Return the (x, y) coordinate for the center point of the cell that contains the specified text.  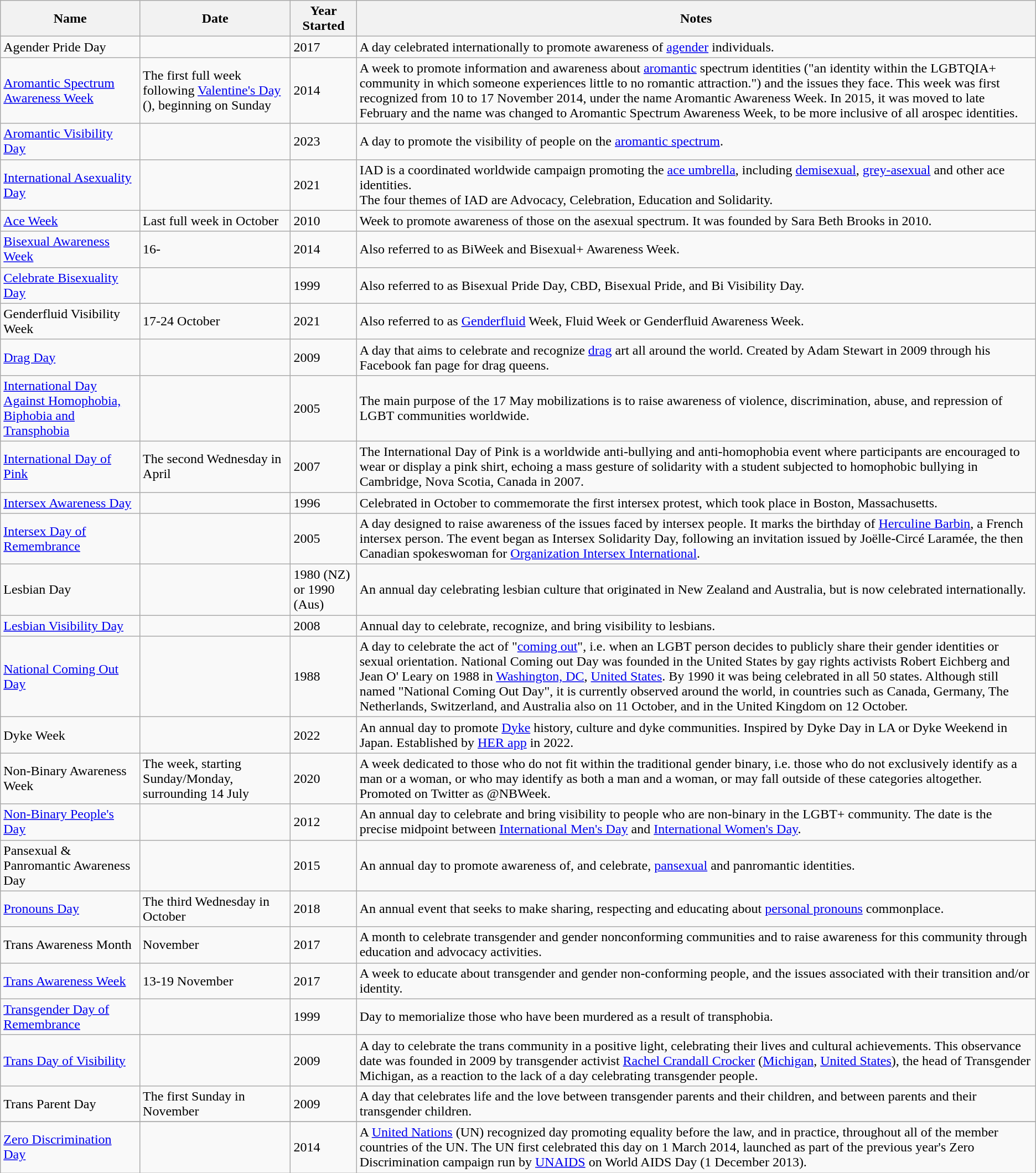
The week, starting Sunday/Monday, surrounding 14 July (215, 778)
Also referred to as BiWeek and Bisexual+ Awareness Week. (696, 249)
The second Wednesday in April (215, 466)
Day to memorialize those who have been murdered as a result of transphobia. (696, 1017)
A day to promote the visibility of people on the aromantic spectrum. (696, 142)
Lesbian Visibility Day (70, 626)
International Day of Pink (70, 466)
Zero Discrimination Day (70, 1147)
Celebrate Bisexuality Day (70, 286)
Dyke Week (70, 735)
Year Started (323, 19)
International Day Against Homophobia, Biphobia and Transphobia (70, 408)
Name (70, 19)
2008 (323, 626)
16- (215, 249)
Also referred to as Bisexual Pride Day, CBD, Bisexual Pride, and Bi Visibility Day. (696, 286)
13-19 November (215, 980)
November (215, 945)
2015 (323, 865)
Also referred to as Genderfluid Week, Fluid Week or Genderfluid Awareness Week. (696, 321)
Celebrated in October to commemorate the first intersex protest, which took place in Boston, Massachusetts. (696, 503)
2022 (323, 735)
1980 (NZ) or 1990 (Aus) (323, 590)
Transgender Day of Remembrance (70, 1017)
Trans Parent Day (70, 1103)
Pansexual & Panromantic Awareness Day (70, 865)
Agender Pride Day (70, 47)
Notes (696, 19)
An annual day to promote awareness of, and celebrate, pansexual and panromantic identities. (696, 865)
Trans Awareness Week (70, 980)
Non-Binary People's Day (70, 822)
2020 (323, 778)
A day that celebrates life and the love between transgender parents and their children, and between parents and their transgender children. (696, 1103)
The third Wednesday in October (215, 909)
Annual day to celebrate, recognize, and bring visibility to lesbians. (696, 626)
2018 (323, 909)
Genderfluid Visibility Week (70, 321)
The first Sunday in November (215, 1103)
2012 (323, 822)
International Asexuality Day (70, 185)
A day celebrated internationally to promote awareness of agender individuals. (696, 47)
2023 (323, 142)
Lesbian Day (70, 590)
An annual event that seeks to make sharing, respecting and educating about personal pronouns commonplace. (696, 909)
Trans Awareness Month (70, 945)
The main purpose of the 17 May mobilizations is to raise awareness of violence, discrimination, abuse, and repression of LGBT communities worldwide. (696, 408)
17-24 October (215, 321)
Drag Day (70, 357)
A week to educate about transgender and gender non-conforming people, and the issues associated with their transition and/or identity. (696, 980)
Intersex Awareness Day (70, 503)
The first full week following Valentine's Day (), beginning on Sunday (215, 91)
Aromantic Spectrum Awareness Week (70, 91)
Ace Week (70, 221)
Last full week in October (215, 221)
Week to promote awareness of those on the asexual spectrum. It was founded by Sara Beth Brooks in 2010. (696, 221)
Bisexual Awareness Week (70, 249)
Aromantic Visibility Day (70, 142)
Date (215, 19)
Trans Day of Visibility (70, 1060)
2010 (323, 221)
National Coming Out Day (70, 677)
Non-Binary Awareness Week (70, 778)
An annual day celebrating lesbian culture that originated in New Zealand and Australia, but is now celebrated internationally. (696, 590)
1988 (323, 677)
2007 (323, 466)
1996 (323, 503)
Pronouns Day (70, 909)
Intersex Day of Remembrance (70, 539)
